Search for the cell housing the specified text and yield its [X, Y] center coordinate. 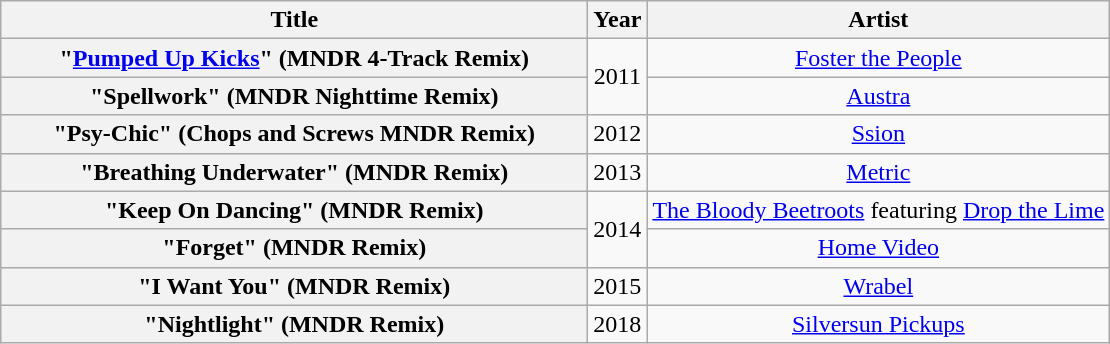
Foster the People [878, 58]
Ssion [878, 134]
Metric [878, 172]
Silversun Pickups [878, 324]
2013 [618, 172]
"Breathing Underwater" (MNDR Remix) [294, 172]
The Bloody Beetroots featuring Drop the Lime [878, 210]
Wrabel [878, 286]
Home Video [878, 248]
2018 [618, 324]
"I Want You" (MNDR Remix) [294, 286]
Year [618, 20]
Title [294, 20]
"Spellwork" (MNDR Nighttime Remix) [294, 96]
2012 [618, 134]
"Keep On Dancing" (MNDR Remix) [294, 210]
2014 [618, 229]
2011 [618, 77]
"Psy-Chic" (Chops and Screws MNDR Remix) [294, 134]
"Forget" (MNDR Remix) [294, 248]
"Nightlight" (MNDR Remix) [294, 324]
"Pumped Up Kicks" (MNDR 4-Track Remix) [294, 58]
Artist [878, 20]
2015 [618, 286]
Austra [878, 96]
